Detect which cell encompasses the target text, then output its [X, Y] center coordinate. 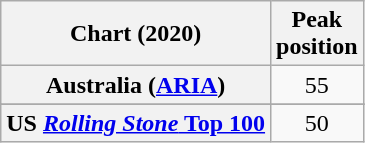
US Rolling Stone Top 100 [136, 123]
Australia (ARIA) [136, 85]
Chart (2020) [136, 34]
50 [317, 123]
Peakposition [317, 34]
55 [317, 85]
